From the cell containing the given text, extract its center point as (X, Y) coordinate. 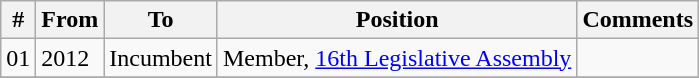
01 (18, 58)
2012 (70, 58)
Comments (638, 20)
Member, 16th Legislative Assembly (396, 58)
From (70, 20)
Incumbent (161, 58)
Position (396, 20)
# (18, 20)
To (161, 20)
